Output the (X, Y) coordinate of the center of the cell containing the given text.  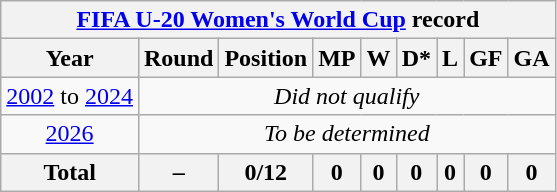
FIFA U-20 Women's World Cup record (278, 20)
L (450, 58)
Total (70, 172)
Round (178, 58)
Year (70, 58)
– (178, 172)
Position (266, 58)
D* (416, 58)
GF (486, 58)
0/12 (266, 172)
2026 (70, 134)
MP (337, 58)
2002 to 2024 (70, 96)
Did not qualify (346, 96)
GA (532, 58)
To be determined (346, 134)
W (378, 58)
